For the text-containing cell, return its midpoint in (x, y) coordinate format. 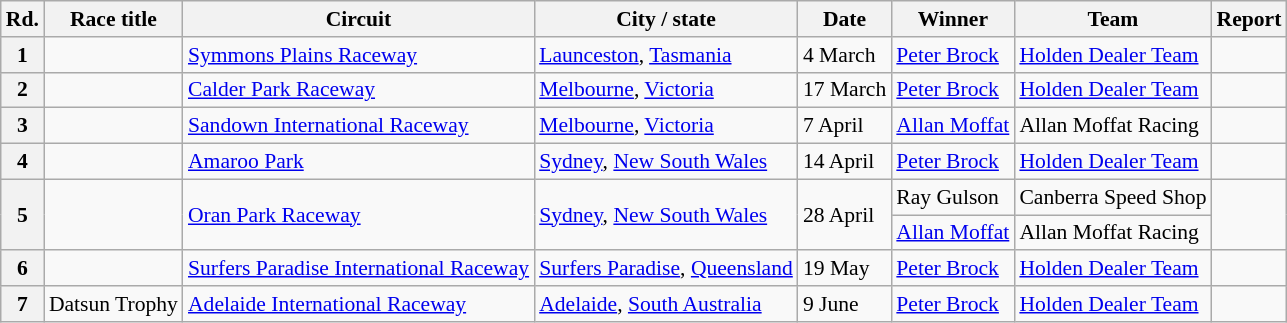
Surfers Paradise, Queensland (666, 269)
6 (22, 269)
Oran Park Raceway (358, 214)
Adelaide International Raceway (358, 304)
2 (22, 90)
Ray Gulson (952, 197)
5 (22, 214)
28 April (844, 214)
7 (22, 304)
Canberra Speed Shop (1112, 197)
4 March (844, 55)
Sandown International Raceway (358, 126)
17 March (844, 90)
Race title (114, 19)
Calder Park Raceway (358, 90)
Symmons Plains Raceway (358, 55)
9 June (844, 304)
City / state (666, 19)
Datsun Trophy (114, 304)
Date (844, 19)
Circuit (358, 19)
14 April (844, 162)
7 April (844, 126)
Surfers Paradise International Raceway (358, 269)
19 May (844, 269)
3 (22, 126)
4 (22, 162)
Amaroo Park (358, 162)
Adelaide, South Australia (666, 304)
Rd. (22, 19)
1 (22, 55)
Team (1112, 19)
Launceston, Tasmania (666, 55)
Winner (952, 19)
Report (1250, 19)
